Provide the (X, Y) coordinate of the cell's center where the given text is located.  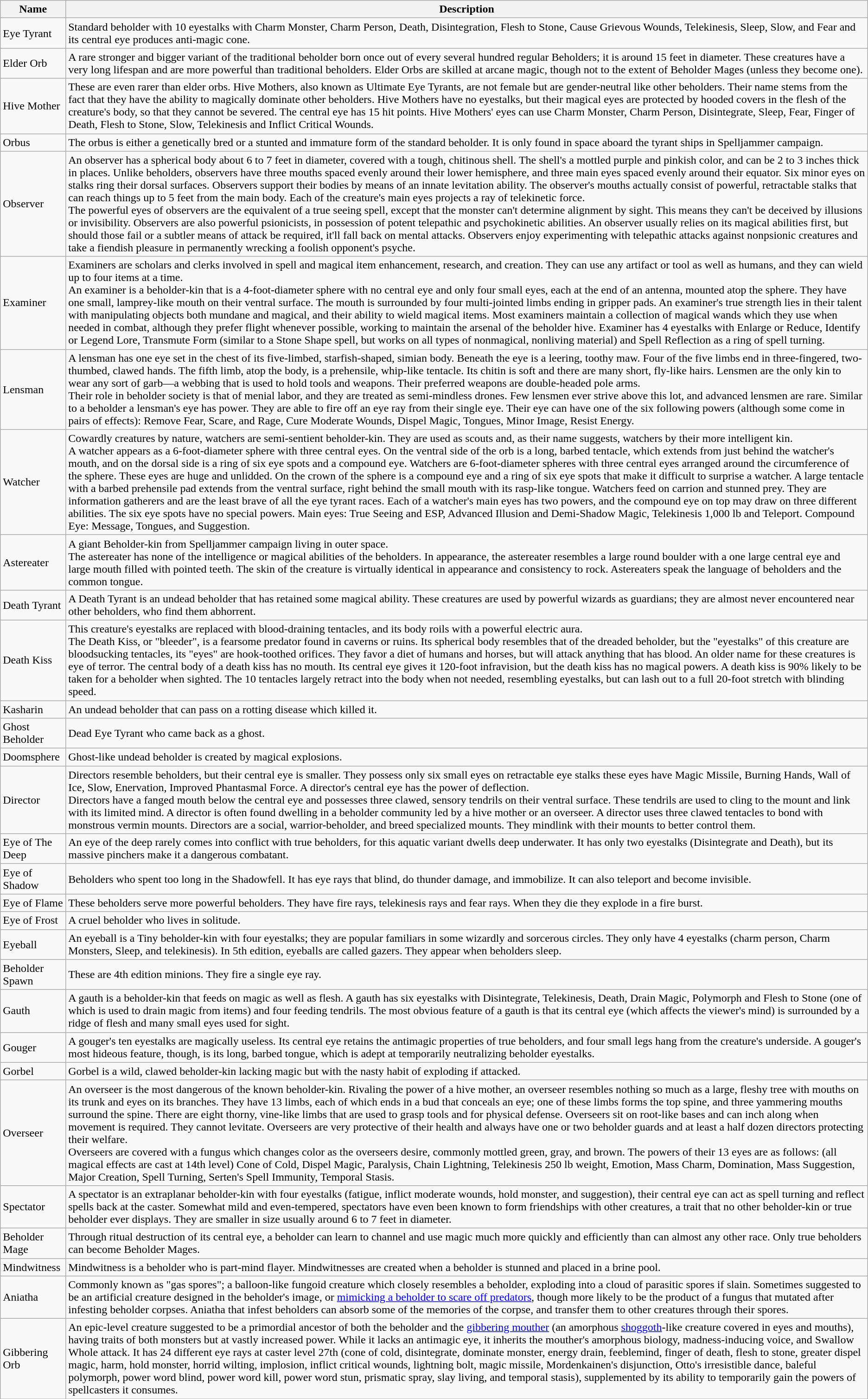
An undead beholder that can pass on a rotting disease which killed it. (467, 709)
Ghost Beholder (33, 734)
Dead Eye Tyrant who came back as a ghost. (467, 734)
Gauth (33, 1011)
Eye of Frost (33, 920)
Doomsphere (33, 757)
Mindwitness is a beholder who is part-mind flayer. Mindwitnesses are created when a beholder is stunned and placed in a brine pool. (467, 1267)
Eye of Shadow (33, 879)
Spectator (33, 1207)
Gouger (33, 1047)
Lensman (33, 390)
Eyeball (33, 944)
Director (33, 800)
Hive Mother (33, 106)
Observer (33, 204)
Eye Tyrant (33, 33)
These beholders serve more powerful beholders. They have fire rays, telekinesis rays and fear rays. When they die they explode in a fire burst. (467, 903)
Elder Orb (33, 63)
Name (33, 9)
Mindwitness (33, 1267)
These are 4th edition minions. They fire a single eye ray. (467, 975)
Examiner (33, 303)
Overseer (33, 1132)
Kasharin (33, 709)
Eye of Flame (33, 903)
Ghost-like undead beholder is created by magical explosions. (467, 757)
Beholder Mage (33, 1243)
Death Tyrant (33, 605)
Gorbel is a wild, clawed beholder-kin lacking magic but with the nasty habit of exploding if attacked. (467, 1071)
Beholder Spawn (33, 975)
Description (467, 9)
Astereater (33, 562)
A cruel beholder who lives in solitude. (467, 920)
Orbus (33, 142)
Watcher (33, 482)
Gibbering Orb (33, 1359)
Death Kiss (33, 660)
Aniatha (33, 1297)
Eye of The Deep (33, 849)
Gorbel (33, 1071)
